Identify which cell holds the provided text, then report its (X, Y) central coordinate. 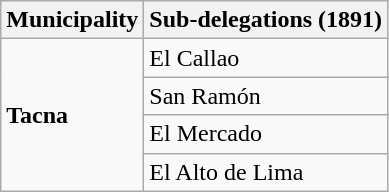
El Alto de Lima (266, 172)
San Ramón (266, 96)
El Mercado (266, 134)
Tacna (72, 115)
Municipality (72, 20)
Sub-delegations (1891) (266, 20)
El Callao (266, 58)
